Output the (x, y) coordinate of the center of the cell containing the given text.  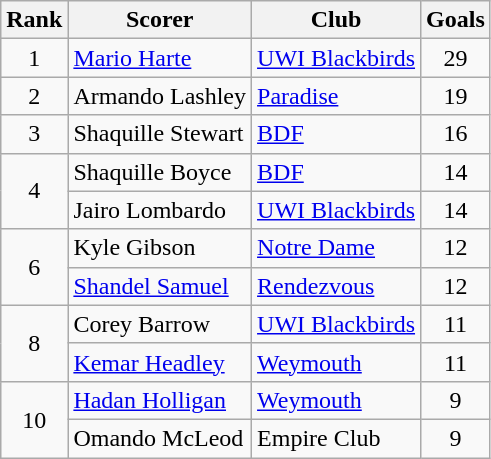
10 (34, 419)
4 (34, 191)
Shandel Samuel (160, 286)
3 (34, 134)
2 (34, 96)
16 (456, 134)
Mario Harte (160, 58)
Omando McLeod (160, 438)
Paradise (336, 96)
Notre Dame (336, 248)
Corey Barrow (160, 324)
Jairo Lombardo (160, 210)
Shaquille Stewart (160, 134)
Kyle Gibson (160, 248)
Empire Club (336, 438)
Armando Lashley (160, 96)
Scorer (160, 20)
19 (456, 96)
Kemar Headley (160, 362)
Rank (34, 20)
6 (34, 267)
8 (34, 343)
Club (336, 20)
1 (34, 58)
29 (456, 58)
Hadan Holligan (160, 400)
Shaquille Boyce (160, 172)
Rendezvous (336, 286)
Goals (456, 20)
